Output the (x, y) coordinate of the center of the cell containing the given text.  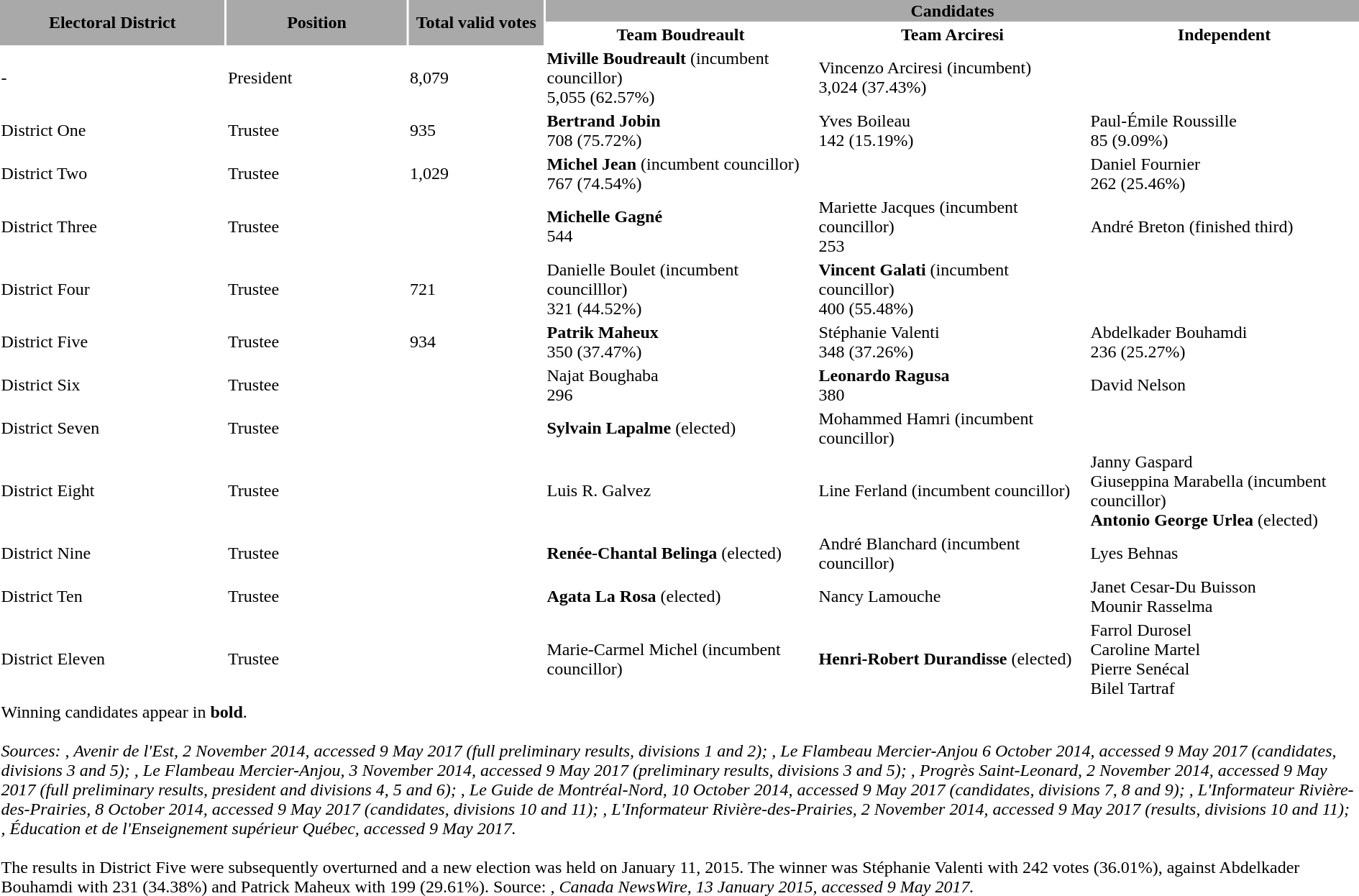
District Ten (112, 597)
Danielle Boulet (incumbent councilllor)321 (44.52%) (680, 289)
Sylvain Lapalme (elected) (680, 429)
District Six (112, 385)
Renée-Chantal Belinga (elected) (680, 554)
Stéphanie Valenti348 (37.26%) (952, 342)
District Nine (112, 554)
Luis R. Galvez (680, 490)
District Four (112, 289)
District Seven (112, 429)
Vincent Galati (incumbent councillor)400 (55.48%) (952, 289)
Farrol DuroselCaroline MartelPierre SenécalBilel Tartraf (1224, 659)
934 (476, 342)
8,079 (476, 78)
Daniel Fournier262 (25.46%) (1224, 174)
Miville Boudreault (incumbent councillor)5,055 (62.57%) (680, 78)
President (316, 78)
Line Ferland (incumbent councillor) (952, 490)
District Two (112, 174)
Bertrand Jobin708 (75.72%) (680, 131)
Leonardo Ragusa380 (952, 385)
André Blanchard (incumbent councillor) (952, 554)
Electoral District (112, 23)
Nancy Lamouche (952, 597)
District Eight (112, 490)
David Nelson (1224, 385)
Michelle Gagné544 (680, 227)
- (112, 78)
District Eleven (112, 659)
Abdelkader Bouhamdi236 (25.27%) (1224, 342)
Team Boudreault (680, 35)
Mariette Jacques (incumbent councillor)253 (952, 227)
Lyes Behnas (1224, 554)
District One (112, 131)
Henri-Robert Durandisse (elected) (952, 659)
935 (476, 131)
Yves Boileau142 (15.19%) (952, 131)
Paul-Émile Roussille85 (9.09%) (1224, 131)
Candidates (952, 11)
Janet Cesar-Du BuissonMounir Rasselma (1224, 597)
Vincenzo Arciresi (incumbent)3,024 (37.43%) (952, 78)
District Three (112, 227)
Marie-Carmel Michel (incumbent councillor) (680, 659)
Janny GaspardGiuseppina Marabella (incumbent councillor)Antonio George Urlea (elected) (1224, 490)
Position (316, 23)
1,029 (476, 174)
Najat Boughaba296 (680, 385)
Independent (1224, 35)
District Five (112, 342)
Total valid votes (476, 23)
André Breton (finished third) (1224, 227)
721 (476, 289)
Patrik Maheux350 (37.47%) (680, 342)
Agata La Rosa (elected) (680, 597)
Mohammed Hamri (incumbent councillor) (952, 429)
Michel Jean (incumbent councillor)767 (74.54%) (680, 174)
Team Arciresi (952, 35)
